Output the [X, Y] coordinate of the center of the cell containing the given text.  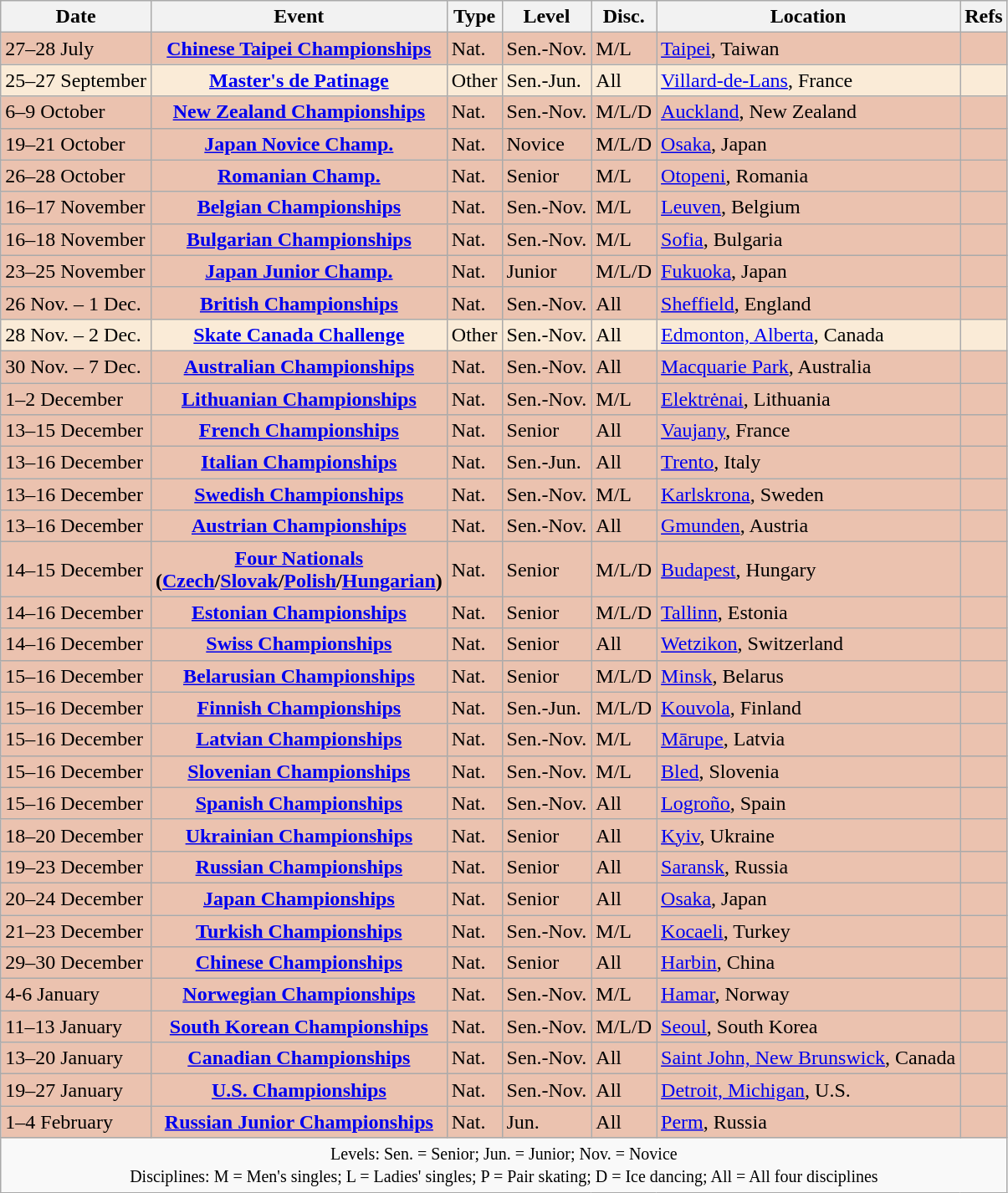
Japan Novice Champ. [299, 144]
Villard-de-Lans, France [808, 80]
Spanish Championships [299, 803]
19–27 January [76, 1090]
Gmunden, Austria [808, 526]
Edmonton, Alberta, Canada [808, 335]
21–23 December [76, 931]
Logroño, Spain [808, 803]
Auckland, New Zealand [808, 112]
Swedish Championships [299, 494]
Vaujany, France [808, 431]
Level [547, 17]
Japan Junior Champ. [299, 271]
Saransk, Russia [808, 867]
Kyiv, Ukraine [808, 835]
Hamar, Norway [808, 995]
6–9 October [76, 112]
29–30 December [76, 963]
Mārupe, Latvia [808, 740]
Chinese Championships [299, 963]
South Korean Championships [299, 1027]
Wetzikon, Switzerland [808, 644]
19–23 December [76, 867]
Elektrėnai, Lithuania [808, 399]
1–2 December [76, 399]
Date [76, 17]
14–15 December [76, 569]
U.S. Championships [299, 1090]
16–17 November [76, 207]
Finnish Championships [299, 708]
23–25 November [76, 271]
Jun. [547, 1122]
26–28 October [76, 176]
13–20 January [76, 1058]
Junior [547, 271]
20–24 December [76, 899]
Karlskrona, Sweden [808, 494]
Fukuoka, Japan [808, 271]
Budapest, Hungary [808, 569]
Four Nationals (Czech/Slovak/Polish/Hungarian) [299, 569]
Event [299, 17]
Turkish Championships [299, 931]
Slovenian Championships [299, 771]
27–28 July [76, 49]
Swiss Championships [299, 644]
Bulgarian Championships [299, 239]
Trento, Italy [808, 463]
Ukrainian Championships [299, 835]
Taipei, Taiwan [808, 49]
Master's de Patinage [299, 80]
Bled, Slovenia [808, 771]
26 Nov. – 1 Dec. [76, 303]
25–27 September [76, 80]
Disc. [624, 17]
Estonian Championships [299, 612]
13–15 December [76, 431]
Belarusian Championships [299, 676]
30 Nov. – 7 Dec. [76, 366]
19–21 October [76, 144]
11–13 January [76, 1027]
Chinese Taipei Championships [299, 49]
Tallinn, Estonia [808, 612]
Location [808, 17]
Canadian Championships [299, 1058]
Russian Championships [299, 867]
18–20 December [76, 835]
British Championships [299, 303]
Seoul, South Korea [808, 1027]
1–4 February [76, 1122]
Kouvola, Finland [808, 708]
Leuven, Belgium [808, 207]
Romanian Champ. [299, 176]
Minsk, Belarus [808, 676]
Sofia, Bulgaria [808, 239]
Lithuanian Championships [299, 399]
4-6 January [76, 995]
Kocaeli, Turkey [808, 931]
Macquarie Park, Australia [808, 366]
Skate Canada Challenge [299, 335]
Italian Championships [299, 463]
Sheffield, England [808, 303]
Belgian Championships [299, 207]
Detroit, Michigan, U.S. [808, 1090]
Latvian Championships [299, 740]
Otopeni, Romania [808, 176]
Norwegian Championships [299, 995]
Refs [984, 17]
Novice [547, 144]
Russian Junior Championships [299, 1122]
New Zealand Championships [299, 112]
Harbin, China [808, 963]
Saint John, New Brunswick, Canada [808, 1058]
French Championships [299, 431]
28 Nov. – 2 Dec. [76, 335]
Australian Championships [299, 366]
Austrian Championships [299, 526]
Japan Championships [299, 899]
Type [474, 17]
Perm, Russia [808, 1122]
16–18 November [76, 239]
